Provide the [X, Y] coordinate of the cell's center where the given text is located.  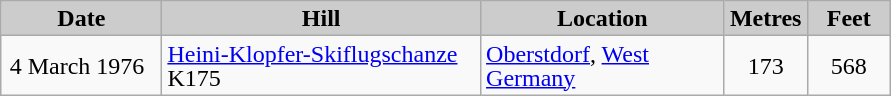
Location [603, 18]
Date [82, 18]
Feet [848, 18]
Hill [322, 18]
568 [848, 66]
4 March 1976 [82, 66]
Metres [766, 18]
Oberstdorf, West Germany [603, 66]
Heini-Klopfer-Skiflugschanze K175 [322, 66]
173 [766, 66]
